Search for the cell housing the specified text and yield its [X, Y] center coordinate. 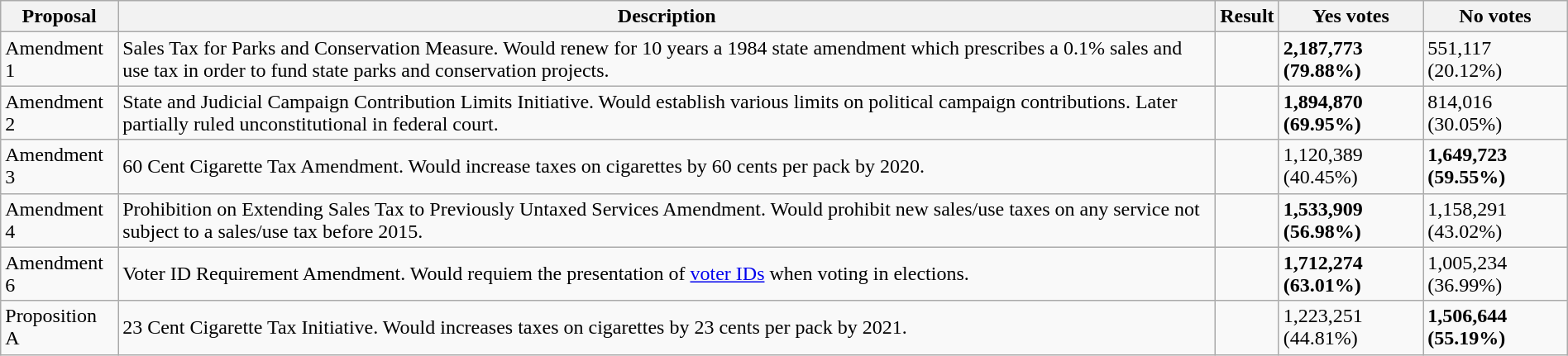
2,187,773 (79.88%) [1351, 59]
814,016 (30.05%) [1495, 112]
Amendment 4 [60, 220]
Result [1247, 17]
Amendment 2 [60, 112]
1,533,909 (56.98%) [1351, 220]
1,506,644 (55.19%) [1495, 327]
1,712,274 (63.01%) [1351, 274]
Amendment 3 [60, 167]
1,158,291 (43.02%) [1495, 220]
Proposal [60, 17]
Amendment 6 [60, 274]
Description [667, 17]
1,649,723 (59.55%) [1495, 167]
60 Cent Cigarette Tax Amendment. Would increase taxes on cigarettes by 60 cents per pack by 2020. [667, 167]
Yes votes [1351, 17]
1,120,389 (40.45%) [1351, 167]
No votes [1495, 17]
Amendment 1 [60, 59]
551,117 (20.12%) [1495, 59]
1,223,251 (44.81%) [1351, 327]
Voter ID Requirement Amendment. Would requiem the presentation of voter IDs when voting in elections. [667, 274]
1,005,234 (36.99%) [1495, 274]
Proposition A [60, 327]
1,894,870 (69.95%) [1351, 112]
23 Cent Cigarette Tax Initiative. Would increases taxes on cigarettes by 23 cents per pack by 2021. [667, 327]
